Output the [x, y] coordinate of the center of the cell containing the given text.  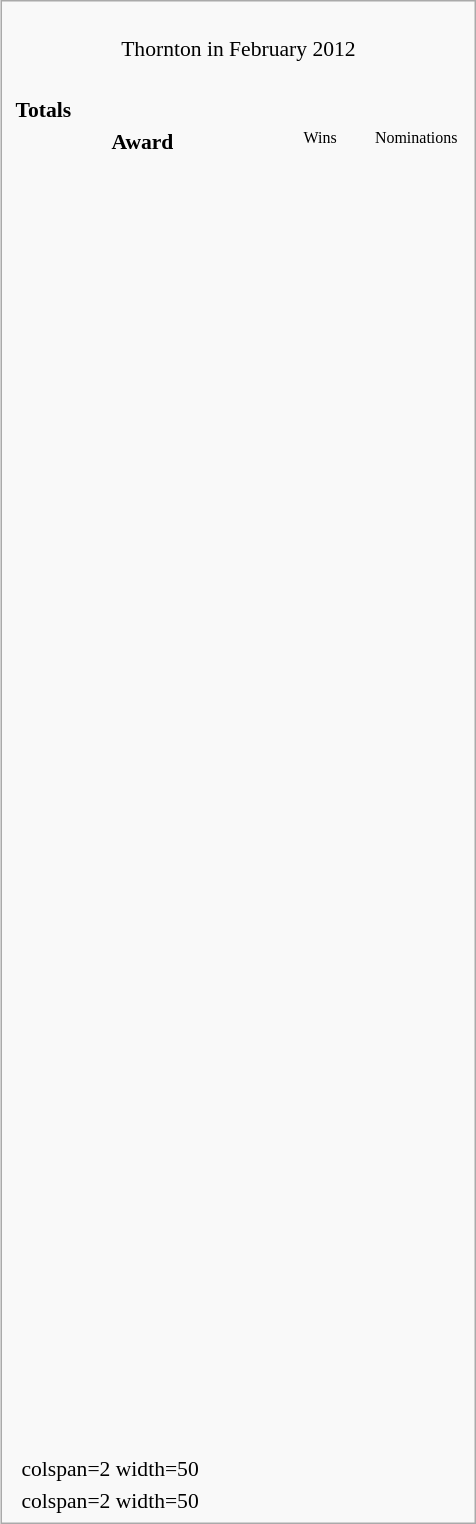
Wins [320, 141]
Totals Award Wins Nominations [239, 759]
Nominations [416, 141]
Totals [238, 110]
Award [142, 141]
Thornton in February 2012 [239, 36]
